Determine the (x, y) coordinate at the center of the cell enclosing the given text.  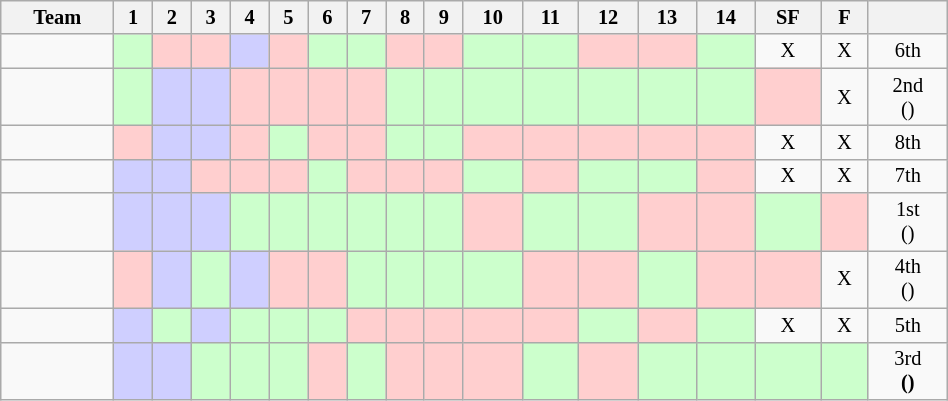
3rd() (908, 371)
7 (366, 17)
12 (608, 17)
1 (134, 17)
10 (492, 17)
14 (726, 17)
6 (328, 17)
11 (550, 17)
8 (406, 17)
2nd() (908, 97)
6th (908, 51)
8th (908, 142)
7th (908, 176)
9 (444, 17)
13 (668, 17)
4th() (908, 279)
SF (788, 17)
5th (908, 325)
5 (288, 17)
Team (58, 17)
4 (250, 17)
2 (172, 17)
3 (210, 17)
F (845, 17)
1st() (908, 222)
